For the text-containing cell, return its midpoint in [x, y] coordinate format. 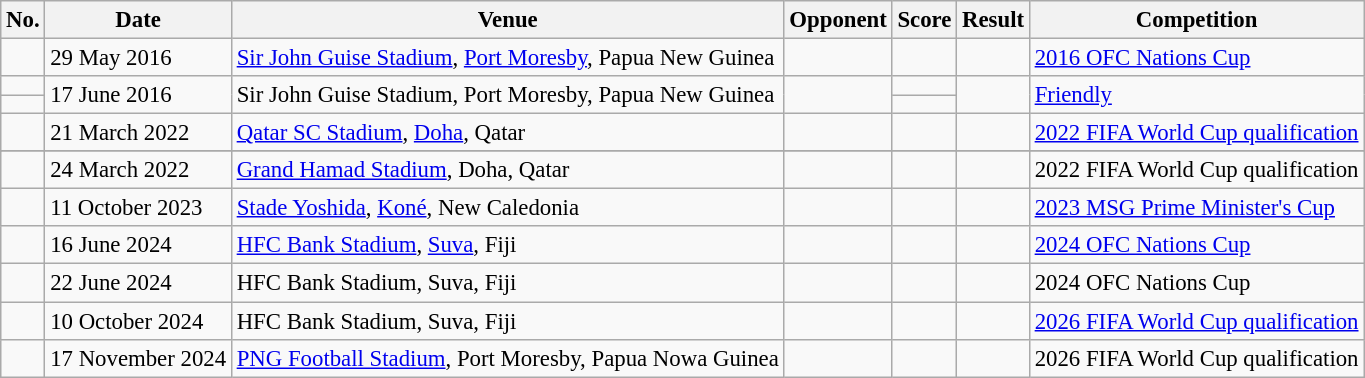
Qatar SC Stadium, Doha, Qatar [508, 133]
21 March 2022 [138, 133]
17 June 2016 [138, 95]
22 June 2024 [138, 283]
11 October 2023 [138, 208]
29 May 2016 [138, 58]
10 October 2024 [138, 321]
16 June 2024 [138, 245]
PNG Football Stadium, Port Moresby, Papua Nowa Guinea [508, 358]
No. [23, 20]
Grand Hamad Stadium, Doha, Qatar [508, 170]
Friendly [1196, 95]
Competition [1196, 20]
Score [924, 20]
24 March 2022 [138, 170]
Opponent [838, 20]
2023 MSG Prime Minister's Cup [1196, 208]
Stade Yoshida, Koné, New Caledonia [508, 208]
17 November 2024 [138, 358]
Venue [508, 20]
2016 OFC Nations Cup [1196, 58]
Result [994, 20]
Date [138, 20]
